Identify which cell holds the provided text, then report its (X, Y) central coordinate. 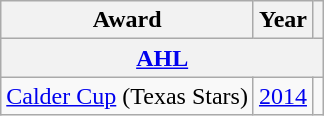
Calder Cup (Texas Stars) (128, 96)
AHL (162, 58)
Year (282, 20)
Award (128, 20)
2014 (282, 96)
